Locate the cell with the specified text and output its (x, y) center coordinate. 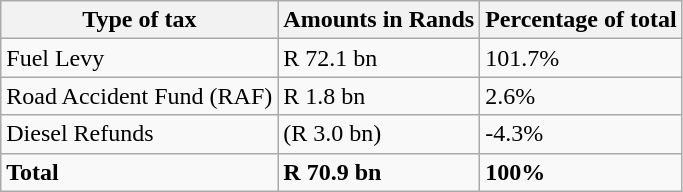
Type of tax (140, 20)
Road Accident Fund (RAF) (140, 96)
(R 3.0 bn) (379, 134)
100% (582, 172)
R 70.9 bn (379, 172)
Percentage of total (582, 20)
-4.3% (582, 134)
Amounts in Rands (379, 20)
Fuel Levy (140, 58)
2.6% (582, 96)
Total (140, 172)
R 72.1 bn (379, 58)
R 1.8 bn (379, 96)
Diesel Refunds (140, 134)
101.7% (582, 58)
